Determine the [X, Y] coordinate at the center of the cell enclosing the given text.  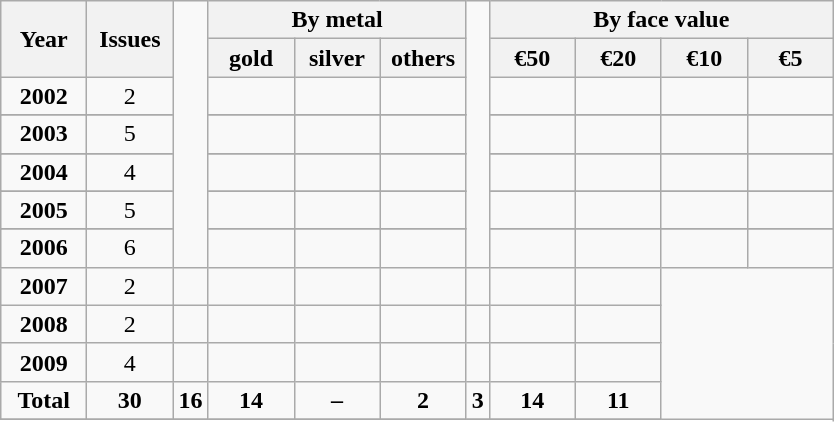
silver [337, 58]
By face value [661, 20]
2005 [44, 210]
others [423, 58]
2002 [44, 96]
3 [478, 400]
2008 [44, 324]
€50 [532, 58]
€5 [790, 58]
2006 [44, 248]
2004 [44, 172]
2007 [44, 286]
16 [190, 400]
€10 [704, 58]
€20 [618, 58]
11 [618, 400]
2003 [44, 134]
6 [130, 248]
gold [251, 58]
Issues [130, 39]
Total [44, 400]
2009 [44, 362]
– [337, 400]
30 [130, 400]
By metal [337, 20]
Year [44, 39]
